Determine the [x, y] coordinate at the center of the cell enclosing the given text.  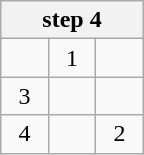
2 [120, 134]
3 [24, 96]
1 [72, 58]
step 4 [72, 20]
4 [24, 134]
